Determine the (x, y) coordinate at the center of the cell enclosing the given text.  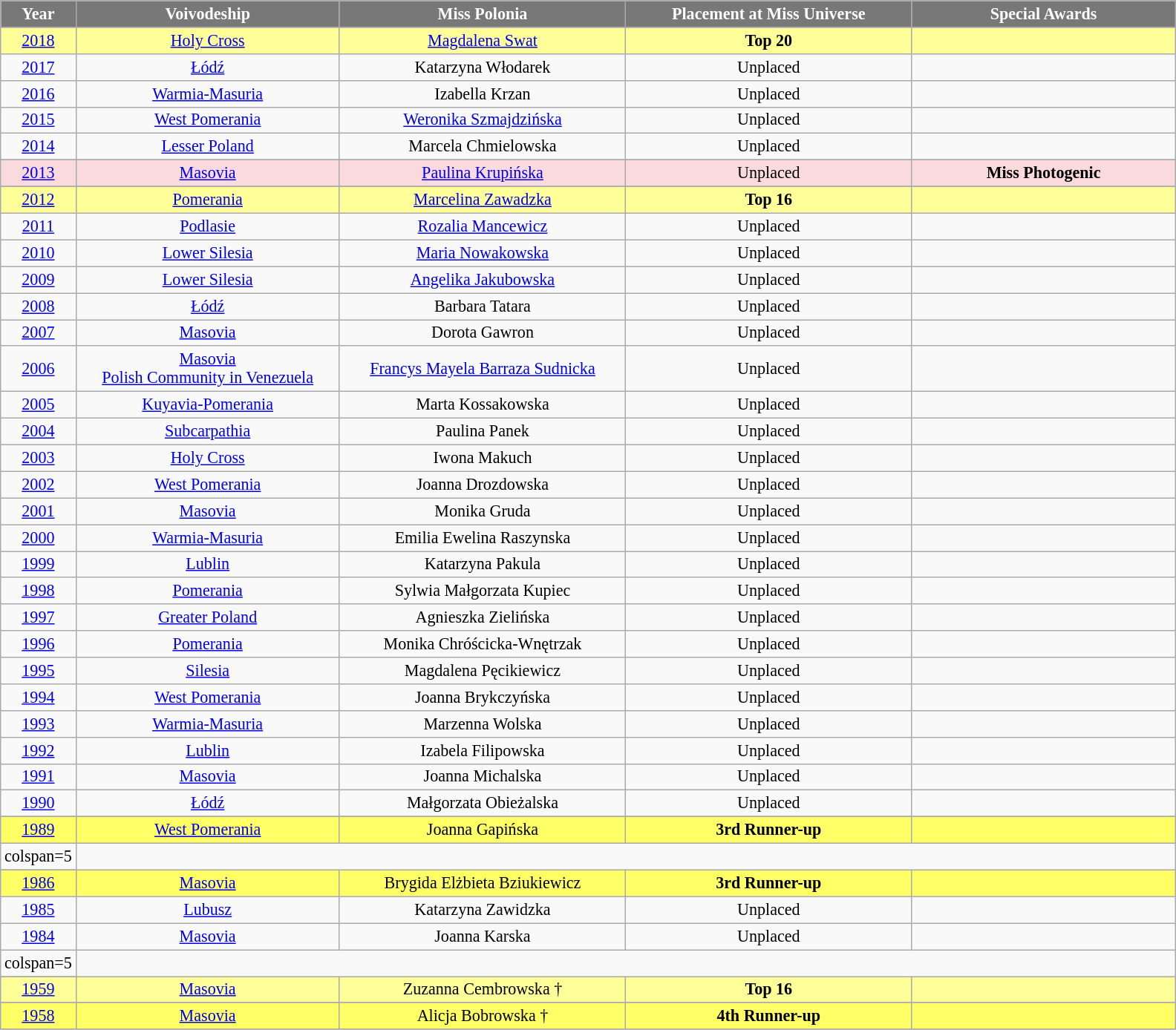
Katarzyna Zawidzka (483, 910)
2005 (39, 404)
Subcarpathia (208, 431)
1993 (39, 724)
2017 (39, 67)
1985 (39, 910)
Joanna Drozdowska (483, 485)
1991 (39, 777)
Iwona Makuch (483, 458)
Voivodeship (208, 13)
Silesia (208, 670)
Barbara Tatara (483, 306)
1995 (39, 670)
1986 (39, 883)
1996 (39, 644)
2002 (39, 485)
Top 20 (769, 40)
Angelika Jakubowska (483, 280)
2004 (39, 431)
Monika Chróścicka-Wnętrzak (483, 644)
Joanna Karska (483, 936)
Rozalia Mancewicz (483, 226)
Special Awards (1044, 13)
2012 (39, 200)
Dorota Gawron (483, 332)
1999 (39, 564)
2003 (39, 458)
Lubusz (208, 910)
1990 (39, 804)
Francys Mayela Barraza Sudnicka (483, 368)
Paulina Krupińska (483, 173)
Marzenna Wolska (483, 724)
2016 (39, 94)
Marta Kossakowska (483, 404)
1998 (39, 591)
Joanna Gapińska (483, 830)
1958 (39, 1016)
Maria Nowakowska (483, 253)
Marcela Chmielowska (483, 147)
2009 (39, 280)
Sylwia Małgorzata Kupiec (483, 591)
Małgorzata Obieżalska (483, 804)
Magdalena Pęcikiewicz (483, 670)
1984 (39, 936)
Emilia Ewelina Raszynska (483, 537)
2006 (39, 368)
Monika Gruda (483, 511)
2014 (39, 147)
MasoviaPolish Community in Venezuela (208, 368)
Lesser Poland (208, 147)
Miss Photogenic (1044, 173)
Katarzyna Włodarek (483, 67)
Joanna Michalska (483, 777)
1997 (39, 617)
2008 (39, 306)
1994 (39, 697)
2015 (39, 120)
Paulina Panek (483, 431)
Izabela Filipowska (483, 750)
1959 (39, 989)
Magdalena Swat (483, 40)
2011 (39, 226)
2013 (39, 173)
2001 (39, 511)
Placement at Miss Universe (769, 13)
Brygida Elżbieta Bziukiewicz (483, 883)
1992 (39, 750)
Izabella Krzan (483, 94)
2007 (39, 332)
Year (39, 13)
4th Runner-up (769, 1016)
Greater Poland (208, 617)
2010 (39, 253)
Joanna Brykczyńska (483, 697)
Podlasie (208, 226)
Zuzanna Cembrowska † (483, 989)
Alicja Bobrowska † (483, 1016)
1989 (39, 830)
2000 (39, 537)
Agnieszka Zielińska (483, 617)
Katarzyna Pakula (483, 564)
Marcelina Zawadzka (483, 200)
Weronika Szmajdzińska (483, 120)
Kuyavia-Pomerania (208, 404)
Miss Polonia (483, 13)
2018 (39, 40)
